Identify which cell holds the provided text, then report its (x, y) central coordinate. 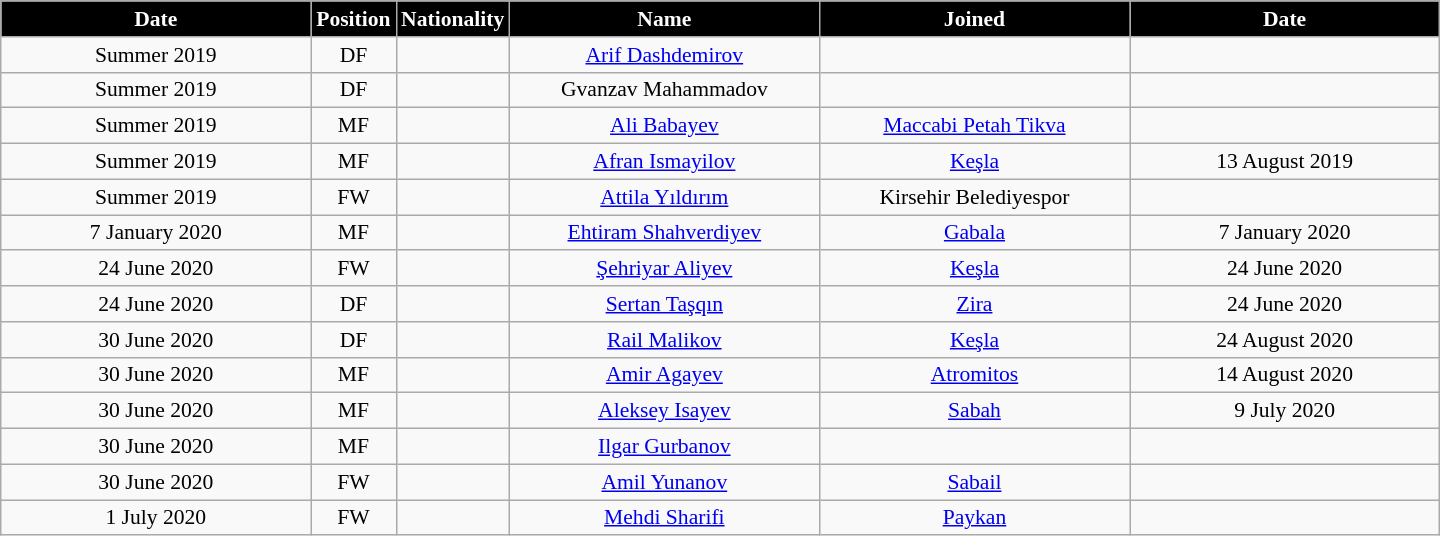
Şehriyar Aliyev (664, 269)
Ilgar Gurbanov (664, 447)
Attila Yıldırım (664, 197)
Name (664, 19)
Arif Dashdemirov (664, 55)
Atromitos (974, 375)
Zira (974, 304)
Nationality (452, 19)
Sabah (974, 411)
Gvanzav Mahammadov (664, 90)
Rail Malikov (664, 340)
Ehtiram Shahverdiyev (664, 233)
Kirsehir Belediyespor (974, 197)
Afran Ismayilov (664, 162)
9 July 2020 (1285, 411)
1 July 2020 (156, 518)
Joined (974, 19)
Amil Yunanov (664, 482)
14 August 2020 (1285, 375)
Gabala (974, 233)
Sabail (974, 482)
Maccabi Petah Tikva (974, 126)
Sertan Taşqın (664, 304)
24 August 2020 (1285, 340)
13 August 2019 (1285, 162)
Aleksey Isayev (664, 411)
Position (354, 19)
Amir Agayev (664, 375)
Mehdi Sharifi (664, 518)
Ali Babayev (664, 126)
Paykan (974, 518)
